Output the [x, y] coordinate of the center of the cell containing the given text.  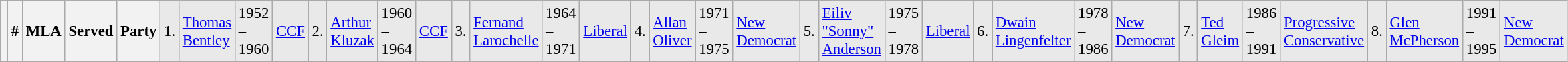
1971 – 1975 [714, 31]
1991 – 1995 [1481, 31]
Eiliv "Sonny" Anderson [852, 31]
3. [461, 31]
# [15, 31]
MLA [43, 31]
2. [318, 31]
1952 – 1960 [253, 31]
Arthur Kluzak [352, 31]
Allan Oliver [673, 31]
1986 – 1991 [1261, 31]
Thomas Bentley [207, 31]
Served [91, 31]
Party [139, 31]
5. [809, 31]
Progressive Conservative [1324, 31]
1960 – 1964 [397, 31]
1. [170, 31]
7. [1188, 31]
1964 – 1971 [561, 31]
Fernand Larochelle [506, 31]
4. [640, 31]
Dwain Lingenfelter [1034, 31]
Ted Gleim [1220, 31]
1978 – 1986 [1093, 31]
6. [983, 31]
1975 – 1978 [903, 31]
Glen McPherson [1424, 31]
8. [1377, 31]
